Scan for the cell matching the given text and deliver its (X, Y) coordinate at center. 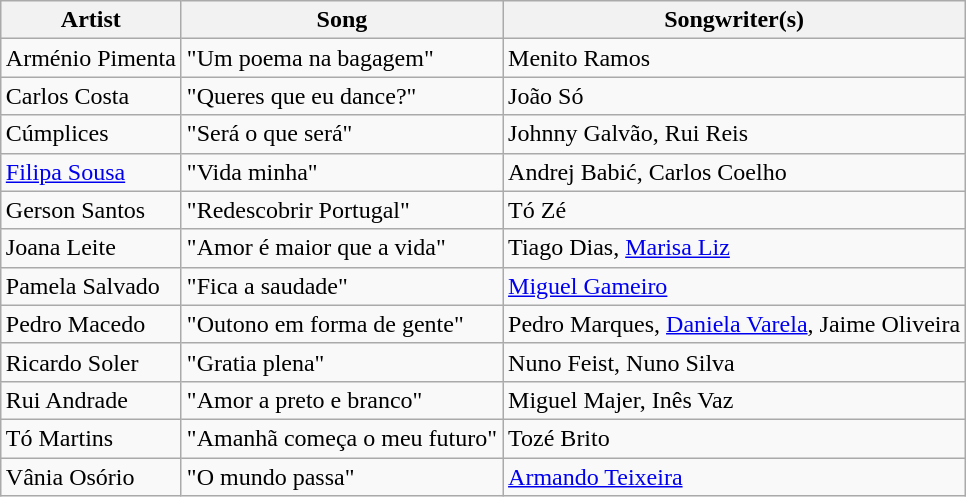
"Queres que eu dance?" (342, 96)
Arménio Pimenta (90, 58)
Andrej Babić, Carlos Coelho (734, 172)
Rui Andrade (90, 400)
Tiago Dias, Marisa Liz (734, 248)
Tozé Brito (734, 438)
Menito Ramos (734, 58)
Ricardo Soler (90, 362)
João Só (734, 96)
Miguel Majer, Inês Vaz (734, 400)
Song (342, 20)
"Gratia plena" (342, 362)
Armando Teixeira (734, 477)
"Vida minha" (342, 172)
Pamela Salvado (90, 286)
Vânia Osório (90, 477)
"Amanhã começa o meu futuro" (342, 438)
Joana Leite (90, 248)
Gerson Santos (90, 210)
"Será o que será" (342, 134)
"Amor é maior que a vida" (342, 248)
Tó Martins (90, 438)
Tó Zé (734, 210)
Johnny Galvão, Rui Reis (734, 134)
Artist (90, 20)
Pedro Marques, Daniela Varela, Jaime Oliveira (734, 324)
Cúmplices (90, 134)
"Amor a preto e branco" (342, 400)
Filipa Sousa (90, 172)
Pedro Macedo (90, 324)
Carlos Costa (90, 96)
Nuno Feist, Nuno Silva (734, 362)
"Fica a saudade" (342, 286)
"Um poema na bagagem" (342, 58)
Songwriter(s) (734, 20)
"Redescobrir Portugal" (342, 210)
"O mundo passa" (342, 477)
"Outono em forma de gente" (342, 324)
Miguel Gameiro (734, 286)
